For the text-containing cell, return its midpoint in [x, y] coordinate format. 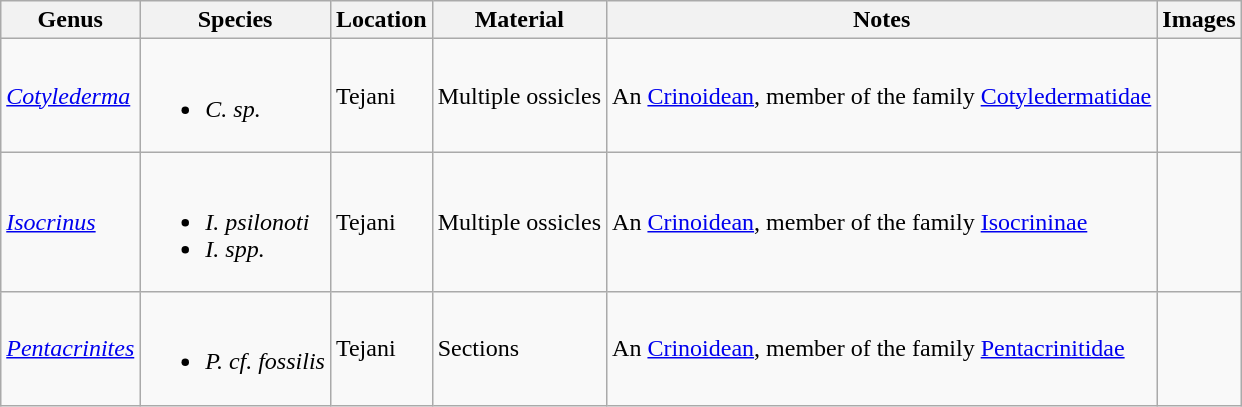
P. cf. fossilis [236, 348]
An Crinoidean, member of the family Cotyledermatidae [882, 96]
C. sp. [236, 96]
Material [519, 20]
Genus [70, 20]
I. psilonotiI. spp. [236, 222]
Location [381, 20]
An Crinoidean, member of the family Pentacrinitidae [882, 348]
Images [1199, 20]
Cotylederma [70, 96]
Pentacrinites [70, 348]
Isocrinus [70, 222]
An Crinoidean, member of the family Isocrininae [882, 222]
Species [236, 20]
Notes [882, 20]
Sections [519, 348]
